Find where the given text appears and provide that cell's center as (X, Y) coordinate. 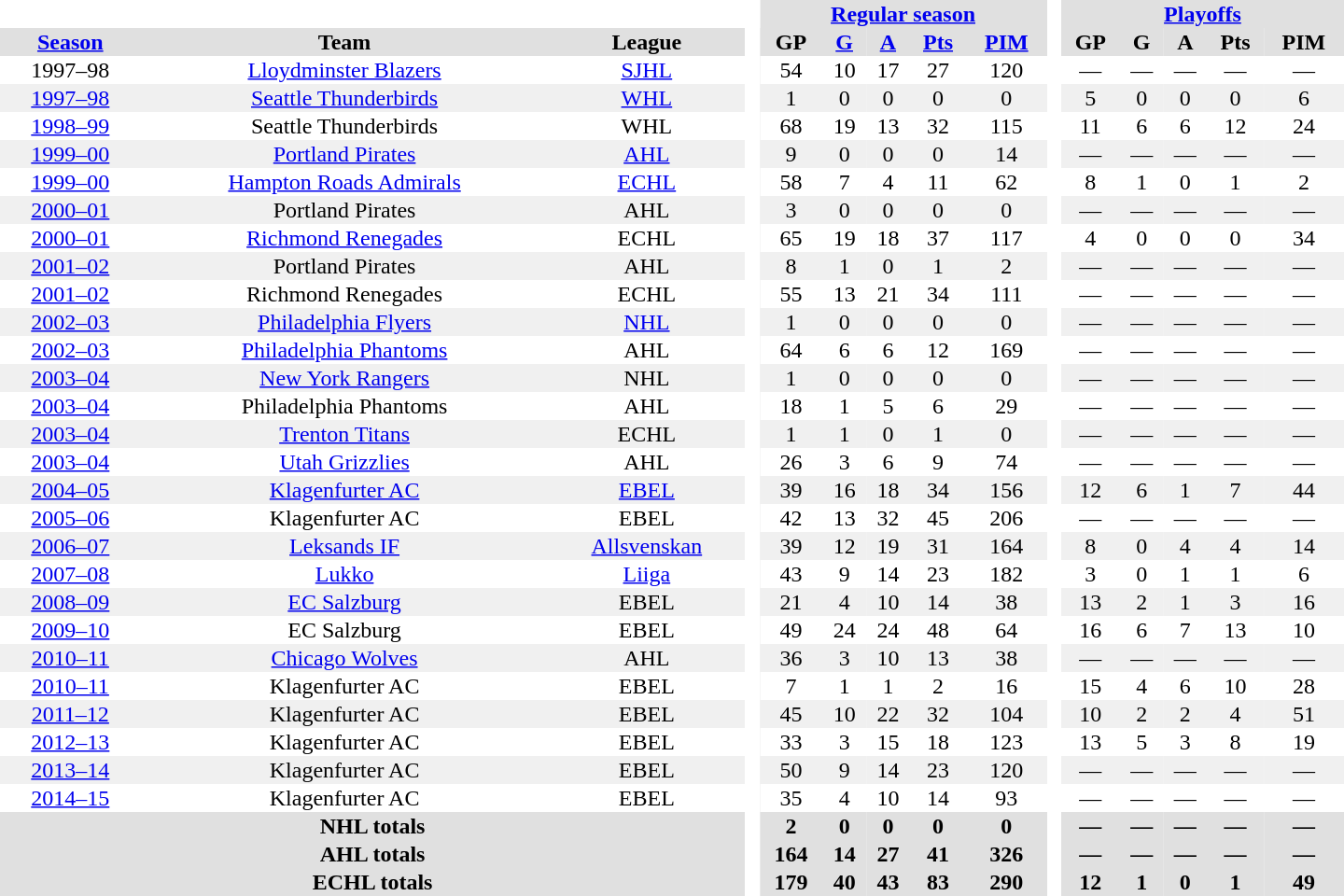
123 (1006, 742)
Chicago Wolves (345, 658)
2011–12 (71, 714)
117 (1006, 238)
54 (791, 70)
Utah Grizzlies (345, 462)
Allsvenskan (648, 546)
36 (791, 658)
2008–09 (71, 602)
179 (791, 882)
Playoffs (1202, 14)
2004–05 (71, 490)
Team (345, 42)
Hampton Roads Admirals (345, 182)
83 (939, 882)
104 (1006, 714)
33 (791, 742)
115 (1006, 126)
26 (791, 462)
League (648, 42)
40 (844, 882)
55 (791, 294)
2014–15 (71, 798)
169 (1006, 350)
Trenton Titans (345, 434)
Season (71, 42)
Lloydminster Blazers (345, 70)
22 (889, 714)
156 (1006, 490)
2006–07 (71, 546)
44 (1304, 490)
41 (939, 854)
Lukko (345, 574)
29 (1006, 406)
SJHL (648, 70)
58 (791, 182)
51 (1304, 714)
42 (791, 518)
2009–10 (71, 630)
37 (939, 238)
17 (889, 70)
290 (1006, 882)
65 (791, 238)
35 (791, 798)
New York Rangers (345, 378)
326 (1006, 854)
31 (939, 546)
NHL totals (372, 826)
1998–99 (71, 126)
Regular season (903, 14)
50 (791, 770)
ECHL totals (372, 882)
48 (939, 630)
68 (791, 126)
2012–13 (71, 742)
2007–08 (71, 574)
74 (1006, 462)
Liiga (648, 574)
182 (1006, 574)
Philadelphia Flyers (345, 322)
111 (1006, 294)
2005–06 (71, 518)
206 (1006, 518)
62 (1006, 182)
Leksands IF (345, 546)
AHL totals (372, 854)
2013–14 (71, 770)
93 (1006, 798)
28 (1304, 686)
